Find where the given text appears and provide that cell's center as (x, y) coordinate. 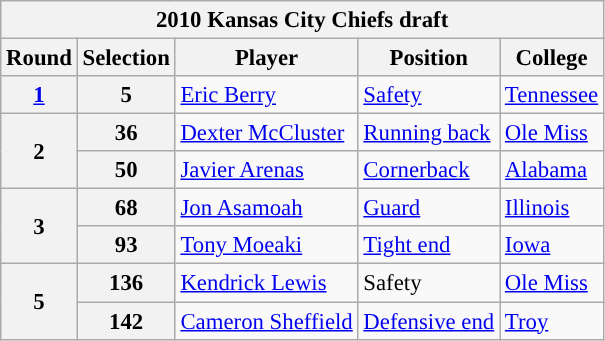
Cameron Sheffield (266, 321)
Player (266, 58)
1 (39, 95)
Tennessee (552, 95)
2 (39, 152)
Dexter McCluster (266, 133)
Tight end (429, 245)
36 (126, 133)
Troy (552, 321)
Position (429, 58)
Alabama (552, 170)
Round (39, 58)
College (552, 58)
93 (126, 245)
Javier Arenas (266, 170)
Selection (126, 58)
Defensive end (429, 321)
Running back (429, 133)
2010 Kansas City Chiefs draft (302, 20)
3 (39, 226)
Jon Asamoah (266, 208)
Cornerback (429, 170)
50 (126, 170)
Eric Berry (266, 95)
142 (126, 321)
Tony Moeaki (266, 245)
Kendrick Lewis (266, 283)
Guard (429, 208)
136 (126, 283)
Illinois (552, 208)
68 (126, 208)
Iowa (552, 245)
